Detect which cell encompasses the target text, then output its (X, Y) center coordinate. 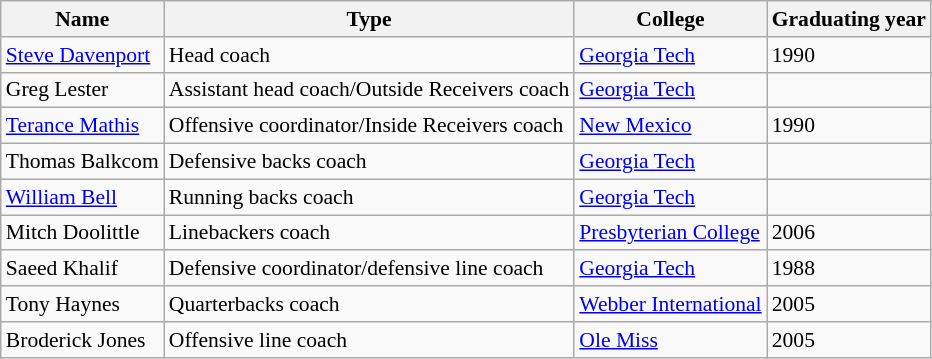
Thomas Balkcom (82, 162)
2006 (849, 233)
Offensive coordinator/Inside Receivers coach (370, 126)
Graduating year (849, 19)
New Mexico (670, 126)
Running backs coach (370, 197)
Greg Lester (82, 90)
Tony Haynes (82, 304)
Steve Davenport (82, 55)
Saeed Khalif (82, 269)
Broderick Jones (82, 340)
Mitch Doolittle (82, 233)
Type (370, 19)
Webber International (670, 304)
Quarterbacks coach (370, 304)
Presbyterian College (670, 233)
Defensive coordinator/defensive line coach (370, 269)
College (670, 19)
Defensive backs coach (370, 162)
William Bell (82, 197)
Name (82, 19)
Linebackers coach (370, 233)
Head coach (370, 55)
Terance Mathis (82, 126)
1988 (849, 269)
Offensive line coach (370, 340)
Assistant head coach/Outside Receivers coach (370, 90)
Ole Miss (670, 340)
